Identify which cell holds the provided text, then report its (x, y) central coordinate. 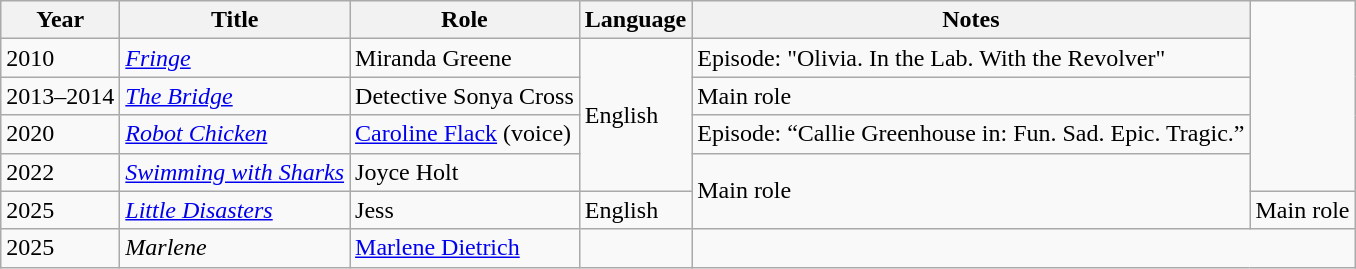
Miranda Greene (465, 58)
Joyce Holt (465, 172)
Notes (971, 20)
Marlene (235, 248)
Fringe (235, 58)
Marlene Dietrich (465, 248)
Swimming with Sharks (235, 172)
Role (465, 20)
The Bridge (235, 96)
Jess (465, 210)
2022 (60, 172)
2010 (60, 58)
Caroline Flack (voice) (465, 134)
Language (635, 20)
Episode: “Callie Greenhouse in: Fun. Sad. Epic. Tragic.” (971, 134)
2013–2014 (60, 96)
Episode: "Olivia. In the Lab. With the Revolver" (971, 58)
Title (235, 20)
Robot Chicken (235, 134)
2020 (60, 134)
Detective Sonya Cross (465, 96)
Little Disasters (235, 210)
Year (60, 20)
